Search for the cell housing the specified text and yield its [X, Y] center coordinate. 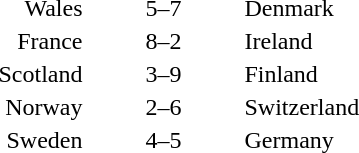
3–9 [164, 74]
8–2 [164, 41]
2–6 [164, 107]
